Return the (X, Y) coordinate for the center point of the cell that contains the specified text.  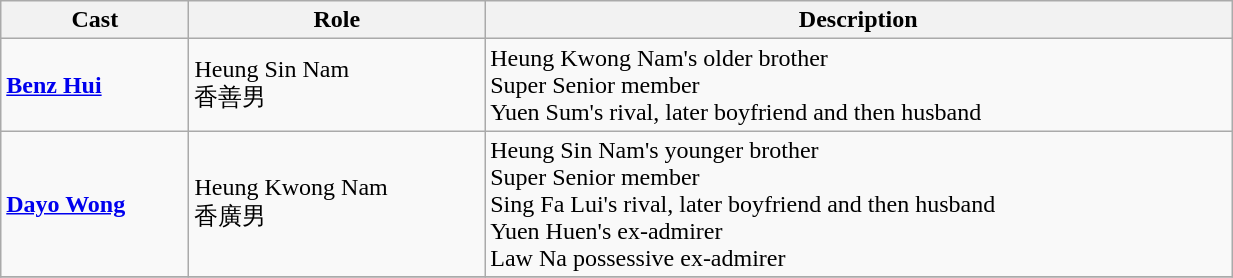
Benz Hui (95, 85)
Heung Kwong Nam香廣男 (337, 204)
Heung Kwong Nam's older brotherSuper Senior memberYuen Sum's rival, later boyfriend and then husband (858, 85)
Heung Sin Nam香善男 (337, 85)
Dayo Wong (95, 204)
Cast (95, 20)
Role (337, 20)
Description (858, 20)
